Identify which cell holds the provided text, then report its (x, y) central coordinate. 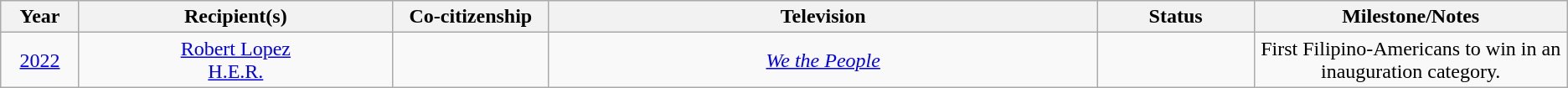
Year (40, 17)
Recipient(s) (235, 17)
Television (823, 17)
Robert LopezH.E.R. (235, 60)
2022 (40, 60)
First Filipino-Americans to win in an inauguration category. (1411, 60)
Milestone/Notes (1411, 17)
Status (1176, 17)
We the People (823, 60)
Co-citizenship (471, 17)
